Provide the [X, Y] coordinate of the cell's center where the given text is located.  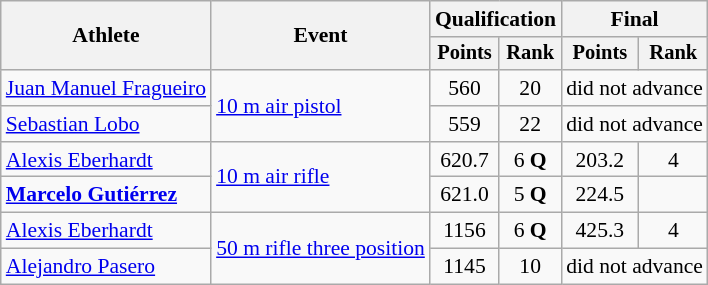
224.5 [600, 195]
Qualification [496, 19]
1145 [464, 267]
Athlete [106, 36]
10 [530, 267]
560 [464, 88]
22 [530, 124]
Alejandro Pasero [106, 267]
621.0 [464, 195]
Event [320, 36]
620.7 [464, 160]
Juan Manuel Fragueiro [106, 88]
10 m air rifle [320, 178]
203.2 [600, 160]
1156 [464, 231]
5 Q [530, 195]
10 m air pistol [320, 106]
Marcelo Gutiérrez [106, 195]
425.3 [600, 231]
Sebastian Lobo [106, 124]
50 m rifle three position [320, 248]
Final [634, 19]
20 [530, 88]
559 [464, 124]
